Pinpoint the cell where the given text exists, returning its [X, Y] midpoint coordinate. 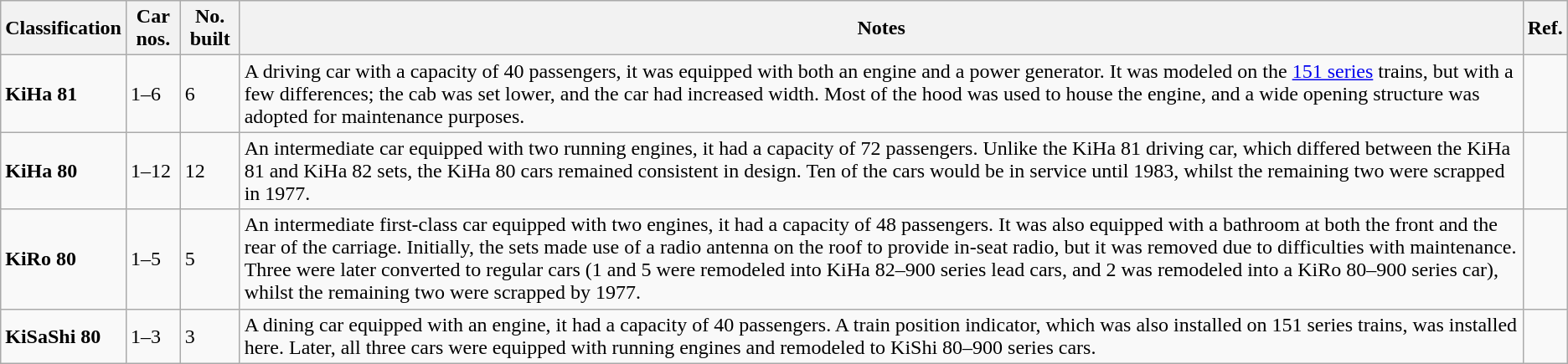
1–12 [152, 171]
Classification [64, 28]
KiRo 80 [64, 259]
6 [209, 94]
Ref. [1545, 28]
5 [209, 259]
12 [209, 171]
3 [209, 336]
KiSaShi 80 [64, 336]
KiHa 80 [64, 171]
Notes [881, 28]
1–6 [152, 94]
KiHa 81 [64, 94]
Car nos. [152, 28]
No. built [209, 28]
1–5 [152, 259]
1–3 [152, 336]
